Scan for the cell matching the given text and deliver its (x, y) coordinate at center. 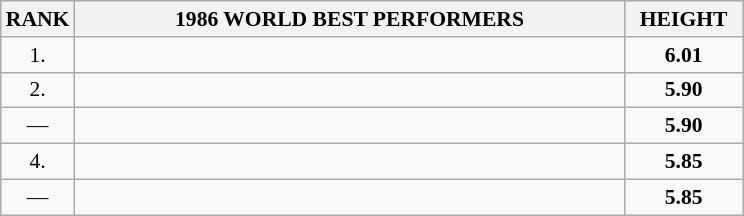
6.01 (684, 55)
1986 WORLD BEST PERFORMERS (349, 19)
1. (38, 55)
4. (38, 162)
RANK (38, 19)
HEIGHT (684, 19)
2. (38, 90)
